Search for the cell housing the specified text and yield its [X, Y] center coordinate. 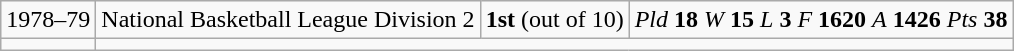
1st (out of 10) [554, 20]
Pld 18 W 15 L 3 F 1620 A 1426 Pts 38 [821, 20]
National Basketball League Division 2 [288, 20]
1978–79 [48, 20]
